Locate the cell with the specified text and output its [X, Y] center coordinate. 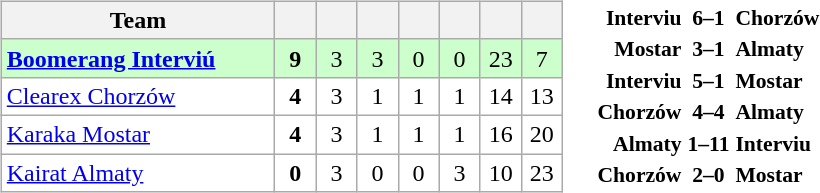
20 [542, 134]
3–1 [708, 49]
9 [296, 58]
14 [500, 96]
6–1 [708, 17]
5–1 [708, 80]
4–4 [708, 112]
1–11 [708, 143]
Boomerang Interviú [138, 58]
10 [500, 173]
2–0 [708, 175]
Mostar [640, 49]
Clearex Chorzów [138, 96]
Karaka Mostar [138, 134]
Team [138, 20]
13 [542, 96]
7 [542, 58]
16 [500, 134]
Kairat Almaty [138, 173]
Almaty [640, 143]
